Return [X, Y] of the center of cell containing provided text 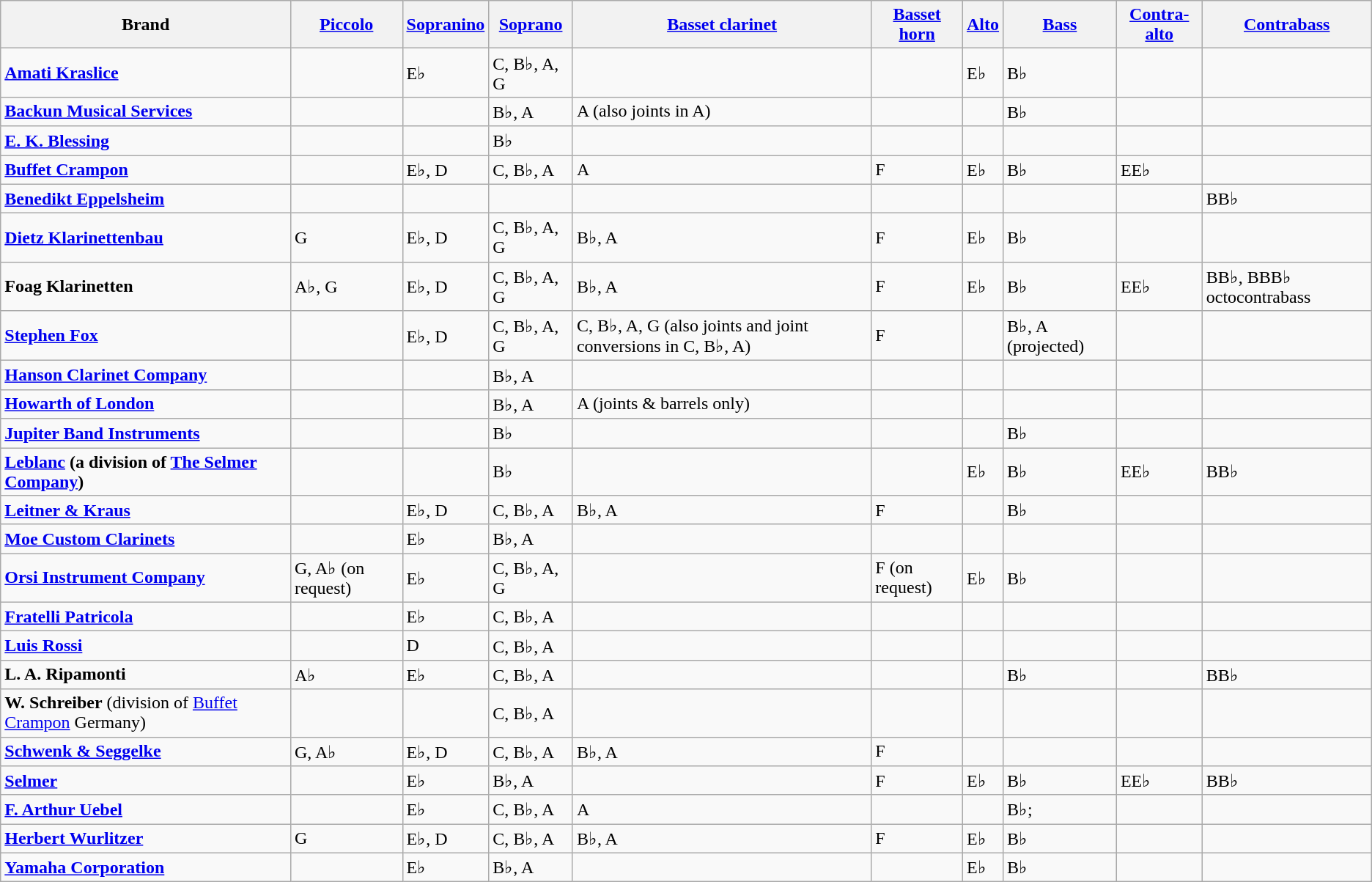
Piccolo [346, 25]
Dietz Klarinettenbau [146, 238]
Brand [146, 25]
Backun Musical Services [146, 111]
L. A. Ripamonti [146, 675]
Basset clarinet [721, 25]
D [446, 646]
Yamaha Corporation [146, 867]
Orsi Instrument Company [146, 578]
A (joints & barrels only) [721, 404]
A♭, G [346, 286]
Hanson Clarinet Company [146, 375]
F (on request) [918, 578]
Jupiter Band Instruments [146, 433]
Leitner & Kraus [146, 510]
G, A♭ [346, 751]
B♭, A (projected) [1060, 336]
BB♭, BBB♭ octocontrabass [1287, 286]
Stephen Fox [146, 336]
Basset horn [918, 25]
E. K. Blessing [146, 141]
Luis Rossi [146, 646]
Amati Kraslice [146, 73]
Soprano [531, 25]
W. Schreiber (division of Buffet Crampon Germany) [146, 713]
Fratelli Patricola [146, 617]
Schwenk & Seggelke [146, 751]
A♭ [346, 675]
Bass [1060, 25]
Howarth of London [146, 404]
Moe Custom Clarinets [146, 539]
Sopranino [446, 25]
Herbert Wurlitzer [146, 839]
Contrabass [1287, 25]
G, A♭ (on request) [346, 578]
Contra-alto [1159, 25]
Benedikt Eppelsheim [146, 199]
B♭; [1060, 809]
A (also joints in A) [721, 111]
Buffet Crampon [146, 170]
Selmer [146, 781]
Foag Klarinetten [146, 286]
Leblanc (a division of The Selmer Company) [146, 471]
Alto [984, 25]
F. Arthur Uebel [146, 809]
C, B♭, A, G (also joints and joint conversions in C, B♭, A) [721, 336]
